Pinpoint the cell where the given text exists, returning its (X, Y) midpoint coordinate. 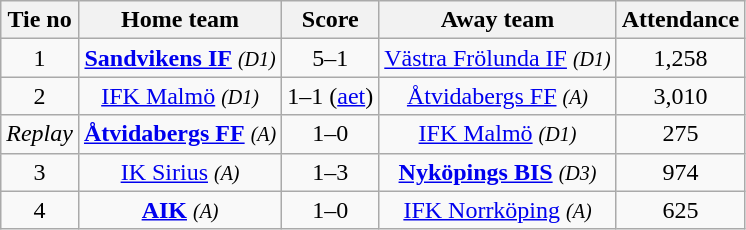
IFK Norrköping (A) (498, 210)
Replay (40, 134)
1–1 (aet) (330, 96)
Tie no (40, 20)
Nyköpings BIS (D3) (498, 172)
Attendance (680, 20)
4 (40, 210)
275 (680, 134)
Sandvikens IF (D1) (180, 58)
2 (40, 96)
974 (680, 172)
625 (680, 210)
1–3 (330, 172)
3,010 (680, 96)
1 (40, 58)
3 (40, 172)
Home team (180, 20)
IK Sirius (A) (180, 172)
AIK (A) (180, 210)
5–1 (330, 58)
Västra Frölunda IF (D1) (498, 58)
Score (330, 20)
Away team (498, 20)
1,258 (680, 58)
